Return (X, Y) of the center of cell containing provided text 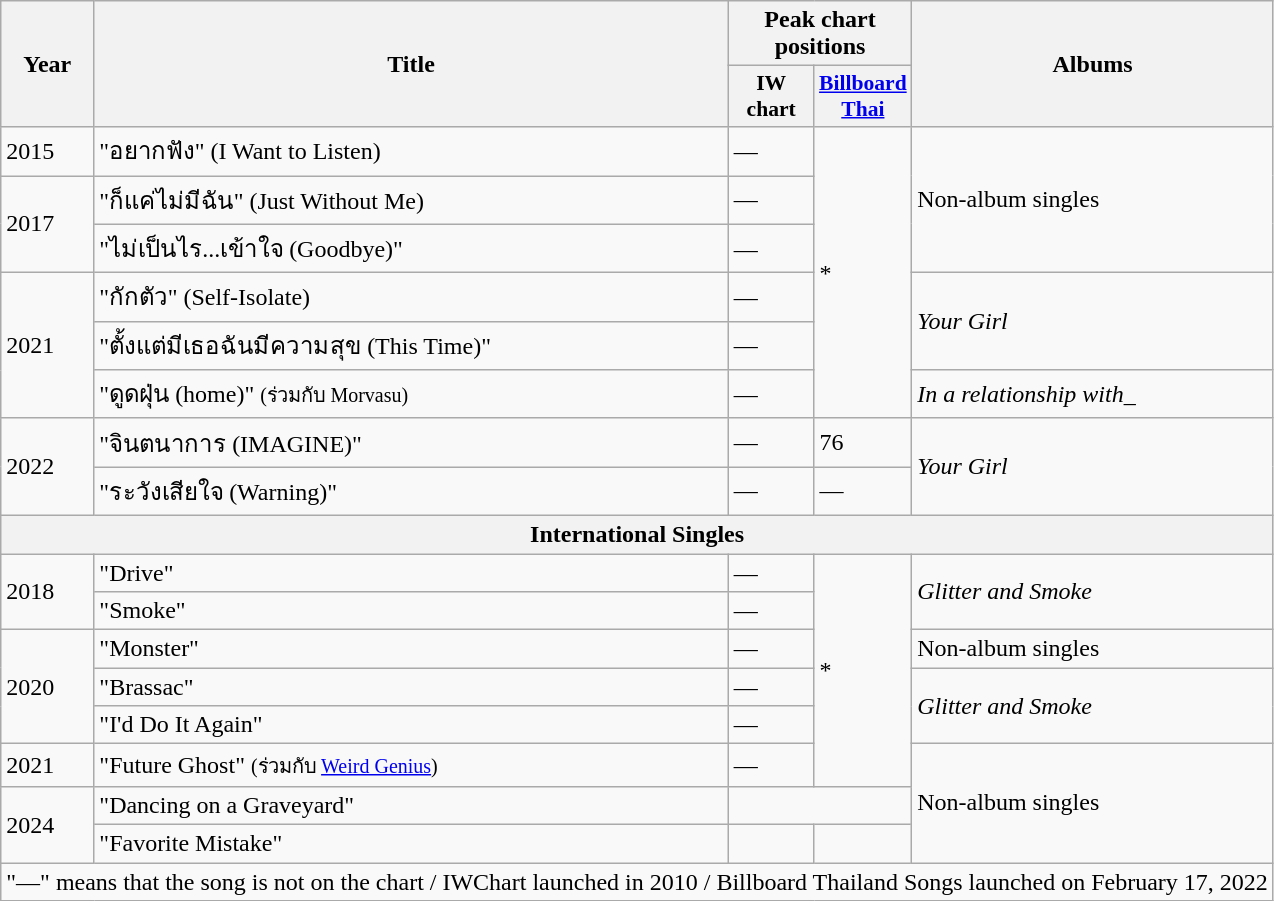
"ก็แค่ไม่มีฉัน" (Just Without Me) (411, 200)
"กักตัว" (Self-Isolate) (411, 298)
"จินตนาการ (IMAGINE)" (411, 442)
"ไม่เป็นไร...เข้าใจ (Goodbye)" (411, 248)
2015 (48, 152)
Title (411, 64)
"I'd Do It Again" (411, 725)
2017 (48, 224)
Peak chart positions (820, 34)
2018 (48, 592)
"—" means that the song is not on the chart / IWChart launched in 2010 / Billboard Thailand Songs launched on February 17, 2022 (638, 881)
In a relationship with_ (1093, 394)
"Smoke" (411, 611)
"Brassac" (411, 687)
IW chart (771, 96)
Year (48, 64)
"ดูดฝุ่น (home)" (ร่วมกับ Morvasu) (411, 394)
"Favorite Mistake" (411, 843)
"Future Ghost" (ร่วมกับ Weird Genius) (411, 766)
Billboard Thai (863, 96)
Albums (1093, 64)
"Monster" (411, 649)
International Singles (638, 534)
"Drive" (411, 573)
2022 (48, 466)
2024 (48, 824)
"ระวังเสียใจ (Warning)" (411, 492)
76 (863, 442)
2020 (48, 687)
"ตั้งแต่มีเธอฉันมีความสุข (This Time)" (411, 346)
"Dancing on a Graveyard" (411, 805)
"อยากฟัง" (I Want to Listen) (411, 152)
